For the text-containing cell, return its midpoint in (X, Y) coordinate format. 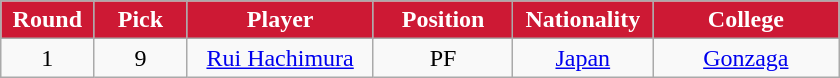
College (746, 20)
1 (48, 58)
PF (443, 58)
Gonzaga (746, 58)
9 (140, 58)
Rui Hachimura (280, 58)
Round (48, 20)
Player (280, 20)
Nationality (583, 20)
Pick (140, 20)
Japan (583, 58)
Position (443, 20)
